Find where the given text appears and provide that cell's center as [x, y] coordinate. 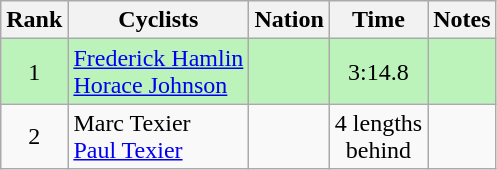
Rank [34, 20]
3:14.8 [378, 72]
Cyclists [158, 20]
1 [34, 72]
Time [378, 20]
Notes [462, 20]
4 lengthsbehind [378, 136]
Nation [289, 20]
2 [34, 136]
Frederick Hamlin Horace Johnson [158, 72]
Marc Texier Paul Texier [158, 136]
